Locate the cell with the specified text and output its [X, Y] center coordinate. 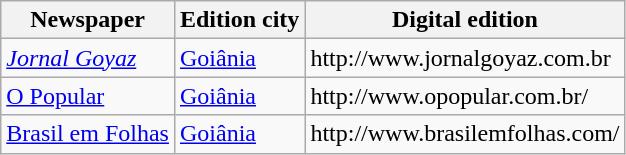
http://www.opopular.com.br/ [465, 96]
http://www.brasilemfolhas.com/ [465, 134]
Digital edition [465, 20]
http://www.jornalgoyaz.com.br [465, 58]
Jornal Goyaz [88, 58]
Newspaper [88, 20]
O Popular [88, 96]
Edition city [239, 20]
Brasil em Folhas [88, 134]
